Pinpoint the cell where the given text exists, returning its [X, Y] midpoint coordinate. 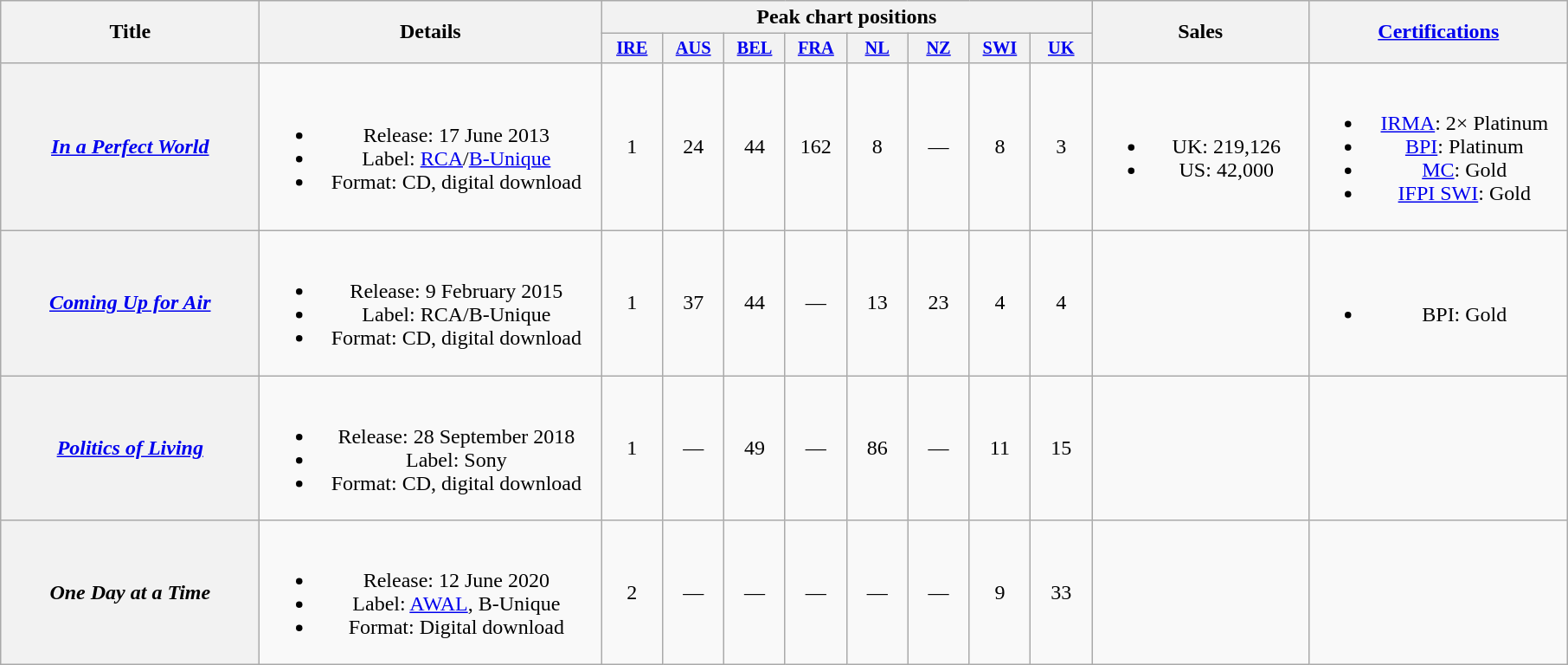
NL [877, 48]
AUS [694, 48]
Politics of Living [130, 449]
IRMA: 2× PlatinumBPI: PlatinumMC: GoldIFPI SWI: Gold [1438, 146]
NZ [938, 48]
49 [755, 449]
Release: 17 June 2013Label: RCA/B-UniqueFormat: CD, digital download [431, 146]
Release: 9 February 2015Label: RCA/B-UniqueFormat: CD, digital download [431, 303]
Coming Up for Air [130, 303]
162 [815, 146]
SWI [1000, 48]
BPI: Gold [1438, 303]
9 [1000, 592]
2 [632, 592]
FRA [815, 48]
Certifications [1438, 32]
Sales [1201, 32]
33 [1061, 592]
23 [938, 303]
11 [1000, 449]
13 [877, 303]
Peak chart positions [846, 17]
BEL [755, 48]
15 [1061, 449]
86 [877, 449]
UK: 219,126US: 42,000 [1201, 146]
In a Perfect World [130, 146]
24 [694, 146]
3 [1061, 146]
37 [694, 303]
Details [431, 32]
One Day at a Time [130, 592]
Release: 12 June 2020Label: AWAL, B-UniqueFormat: Digital download [431, 592]
IRE [632, 48]
Release: 28 September 2018Label: SonyFormat: CD, digital download [431, 449]
UK [1061, 48]
Title [130, 32]
